Pinpoint the cell where the given text exists, returning its [x, y] midpoint coordinate. 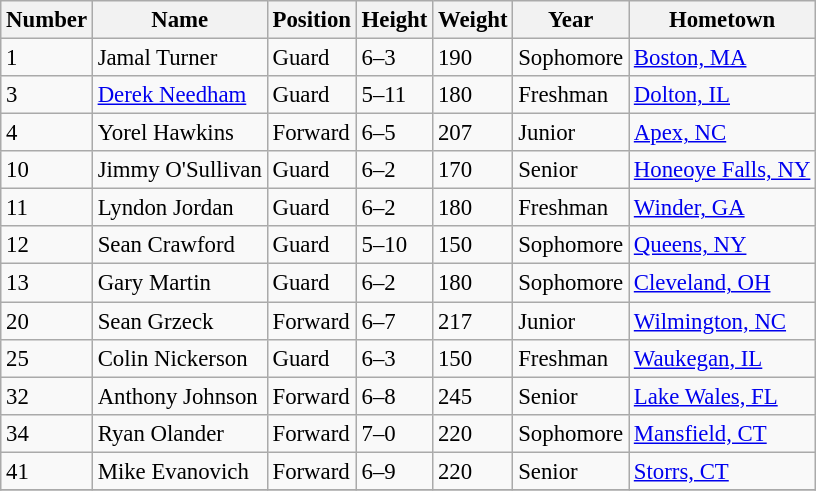
Anthony Johnson [180, 396]
10 [47, 170]
245 [473, 396]
Apex, NC [722, 133]
Yorel Hawkins [180, 133]
5–10 [394, 245]
Waukegan, IL [722, 358]
Sean Grzeck [180, 321]
Wilmington, NC [722, 321]
Year [571, 20]
Height [394, 20]
3 [47, 95]
34 [47, 433]
11 [47, 208]
6–8 [394, 396]
Gary Martin [180, 283]
20 [47, 321]
Number [47, 20]
6–9 [394, 471]
Jimmy O'Sullivan [180, 170]
41 [47, 471]
Position [312, 20]
Hometown [722, 20]
Weight [473, 20]
Sean Crawford [180, 245]
Queens, NY [722, 245]
7–0 [394, 433]
Boston, MA [722, 58]
Mansfield, CT [722, 433]
Name [180, 20]
Ryan Olander [180, 433]
Winder, GA [722, 208]
Lake Wales, FL [722, 396]
Derek Needham [180, 95]
6–7 [394, 321]
6–5 [394, 133]
5–11 [394, 95]
170 [473, 170]
Honeoye Falls, NY [722, 170]
190 [473, 58]
1 [47, 58]
Colin Nickerson [180, 358]
217 [473, 321]
Lyndon Jordan [180, 208]
Mike Evanovich [180, 471]
Cleveland, OH [722, 283]
207 [473, 133]
Storrs, CT [722, 471]
12 [47, 245]
4 [47, 133]
32 [47, 396]
13 [47, 283]
25 [47, 358]
Dolton, IL [722, 95]
Jamal Turner [180, 58]
